Scan for the cell matching the given text and deliver its [X, Y] coordinate at center. 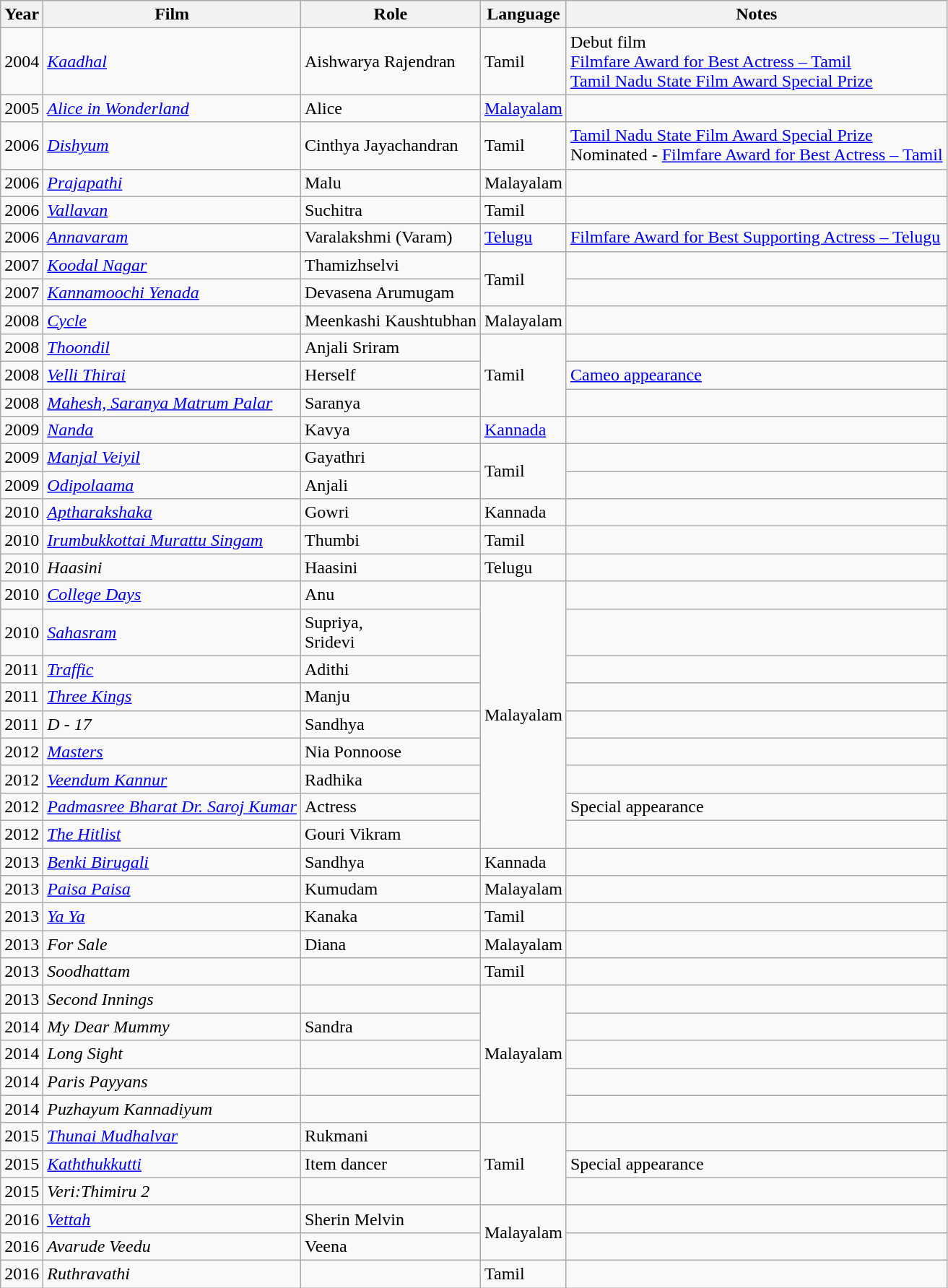
Thunai Mudhalvar [172, 1136]
Saranya [390, 402]
Irumbukkottai Murattu Singam [172, 540]
Kaththukkutti [172, 1164]
For Sale [172, 944]
Varalakshmi (Varam) [390, 238]
Dishyum [172, 146]
Notes [757, 14]
Cinthya Jayachandran [390, 146]
Paris Payyans [172, 1082]
2005 [22, 108]
Language [523, 14]
Nanda [172, 430]
Anjali Sriram [390, 347]
Aptharakshaka [172, 513]
Alice [390, 108]
Devasena Arumugam [390, 292]
Gowri [390, 513]
Veena [390, 1246]
Thoondil [172, 347]
Vallavan [172, 210]
Radhika [390, 779]
Cameo appearance [757, 375]
Manju [390, 697]
Item dancer [390, 1164]
Prajapathi [172, 183]
The Hitlist [172, 834]
Thamizhselvi [390, 265]
Rukmani [390, 1136]
Adithi [390, 669]
Ruthravathi [172, 1274]
D - 17 [172, 724]
Role [390, 14]
Herself [390, 375]
2004 [22, 61]
College Days [172, 595]
Padmasree Bharat Dr. Saroj Kumar [172, 806]
Suchitra [390, 210]
Ya Ya [172, 917]
Filmfare Award for Best Supporting Actress – Telugu [757, 238]
Sandra [390, 1027]
Diana [390, 944]
Cycle [172, 320]
Kanaka [390, 917]
Anu [390, 595]
Gayathri [390, 458]
Kaadhal [172, 61]
Film [172, 14]
Vettah [172, 1219]
Nia Ponnoose [390, 752]
Sahasram [172, 632]
Koodal Nagar [172, 265]
Year [22, 14]
Alice in Wonderland [172, 108]
Anjali [390, 485]
Odipolaama [172, 485]
Thumbi [390, 540]
Second Innings [172, 999]
Velli Thirai [172, 375]
Debut filmFilmfare Award for Best Actress – TamilTamil Nadu State Film Award Special Prize [757, 61]
Paisa Paisa [172, 889]
Malu [390, 183]
Annavaram [172, 238]
Veri:Thimiru 2 [172, 1191]
Tamil Nadu State Film Award Special Prize Nominated - Filmfare Award for Best Actress – Tamil [757, 146]
Meenkashi Kaushtubhan [390, 320]
Traffic [172, 669]
Masters [172, 752]
Sherin Melvin [390, 1219]
Actress [390, 806]
Kumudam [390, 889]
Kannamoochi Yenada [172, 292]
Soodhattam [172, 972]
Gouri Vikram [390, 834]
Veendum Kannur [172, 779]
Avarude Veedu [172, 1246]
Kavya [390, 430]
Long Sight [172, 1054]
Benki Birugali [172, 861]
Three Kings [172, 697]
Mahesh, Saranya Matrum Palar [172, 402]
Puzhayum Kannadiyum [172, 1109]
Manjal Veiyil [172, 458]
My Dear Mummy [172, 1027]
Supriya,Sridevi [390, 632]
Aishwarya Rajendran [390, 61]
